Output the (X, Y) coordinate of the center of the cell containing the given text.  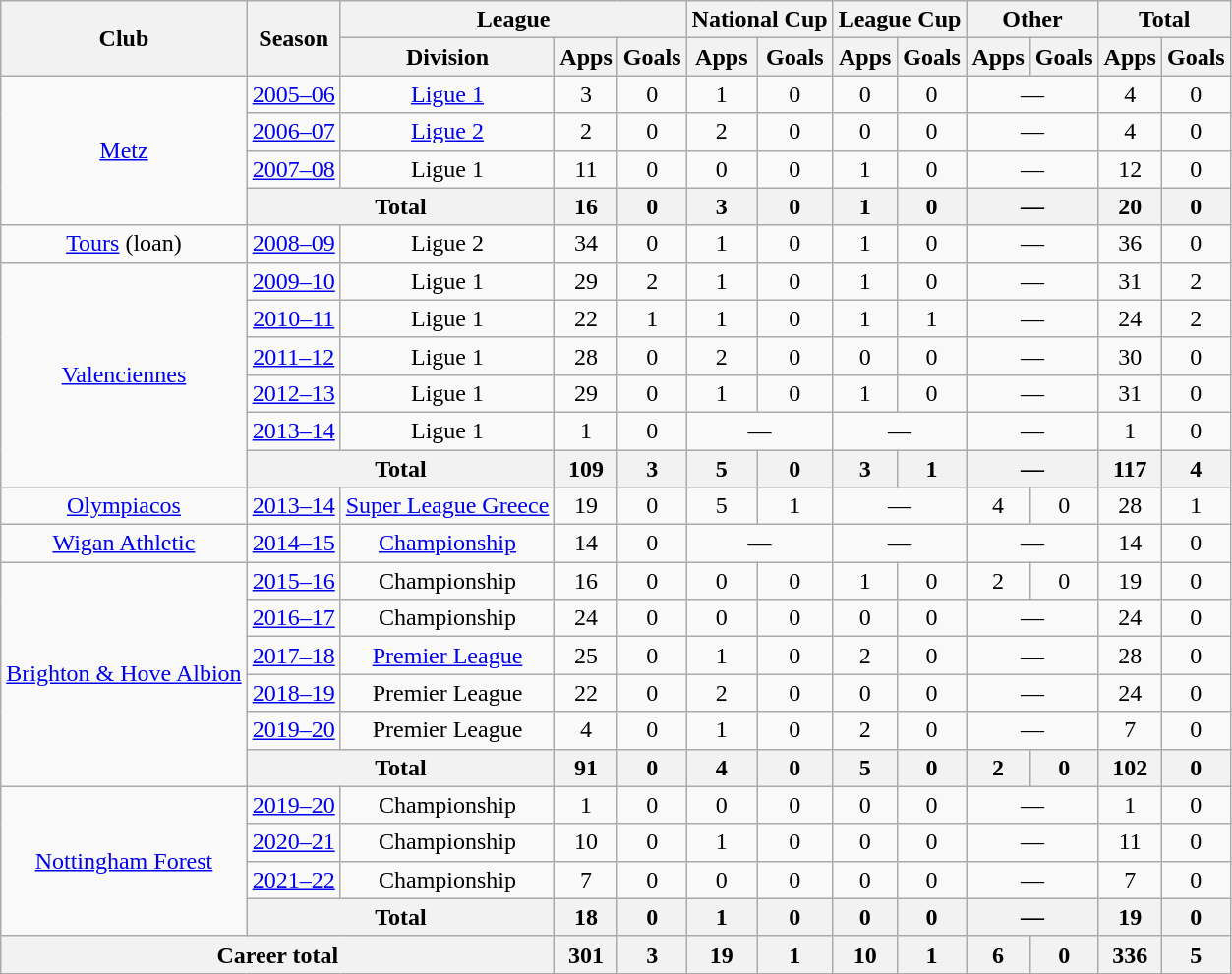
Tours (loan) (124, 244)
2005–06 (293, 94)
Other (1032, 20)
2009–10 (293, 281)
Season (293, 38)
Brighton & Hove Albion (124, 674)
117 (1130, 469)
Nottingham Forest (124, 861)
20 (1130, 206)
Super League Greece (447, 506)
18 (586, 917)
2020–21 (293, 842)
Wigan Athletic (124, 544)
34 (586, 244)
Olympiacos (124, 506)
2008–09 (293, 244)
91 (586, 768)
2012–13 (293, 393)
12 (1130, 169)
2011–12 (293, 356)
109 (586, 469)
League (513, 20)
336 (1130, 954)
2007–08 (293, 169)
National Cup (759, 20)
36 (1130, 244)
2006–07 (293, 132)
102 (1130, 768)
Division (447, 57)
2010–11 (293, 318)
6 (998, 954)
Club (124, 38)
Valenciennes (124, 374)
Career total (277, 954)
301 (586, 954)
25 (586, 656)
30 (1130, 356)
League Cup (900, 20)
2014–15 (293, 544)
2017–18 (293, 656)
2021–22 (293, 880)
Metz (124, 150)
2018–19 (293, 693)
2016–17 (293, 618)
2015–16 (293, 581)
